For the text-containing cell, return its midpoint in [X, Y] coordinate format. 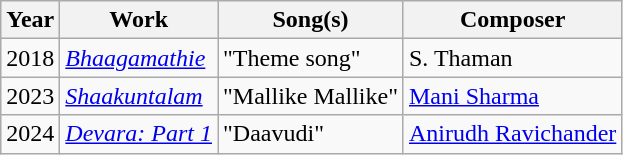
S. Thaman [512, 58]
Year [30, 20]
Song(s) [311, 20]
Anirudh Ravichander [512, 134]
Mani Sharma [512, 96]
"Theme song" [311, 58]
2024 [30, 134]
2018 [30, 58]
"Mallike Mallike" [311, 96]
Shaakuntalam [139, 96]
Bhaagamathie [139, 58]
Devara: Part 1 [139, 134]
2023 [30, 96]
Work [139, 20]
"Daavudi" [311, 134]
Composer [512, 20]
